From the cell containing the given text, extract its center point as (X, Y) coordinate. 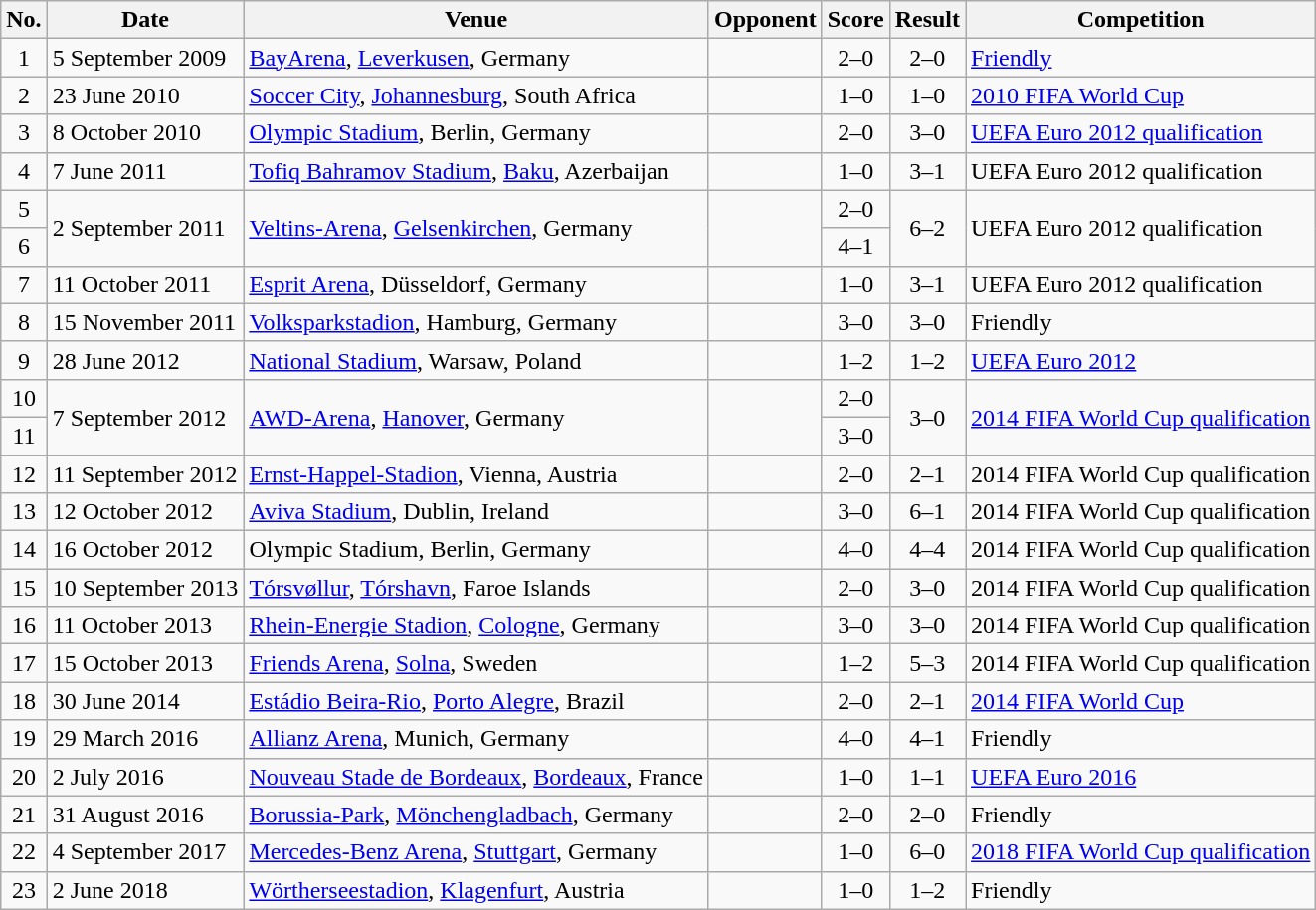
Ernst-Happel-Stadion, Vienna, Austria (476, 474)
2 July 2016 (145, 777)
8 October 2010 (145, 133)
8 (24, 322)
6–0 (927, 852)
Tórsvøllur, Tórshavn, Faroe Islands (476, 588)
13 (24, 512)
15 October 2013 (145, 663)
10 (24, 398)
Mercedes-Benz Arena, Stuttgart, Germany (476, 852)
2014 FIFA World Cup (1141, 701)
Tofiq Bahramov Stadium, Baku, Azerbaijan (476, 171)
AWD-Arena, Hanover, Germany (476, 417)
Esprit Arena, Düsseldorf, Germany (476, 284)
12 (24, 474)
Borussia-Park, Mönchengladbach, Germany (476, 815)
Soccer City, Johannesburg, South Africa (476, 95)
Opponent (765, 20)
18 (24, 701)
11 (24, 436)
Rhein-Energie Stadion, Cologne, Germany (476, 626)
Competition (1141, 20)
10 September 2013 (145, 588)
2018 FIFA World Cup qualification (1141, 852)
22 (24, 852)
Allianz Arena, Munich, Germany (476, 739)
28 June 2012 (145, 360)
2 September 2011 (145, 228)
20 (24, 777)
2 (24, 95)
No. (24, 20)
12 October 2012 (145, 512)
11 October 2011 (145, 284)
2 June 2018 (145, 890)
11 October 2013 (145, 626)
1–1 (927, 777)
Date (145, 20)
21 (24, 815)
31 August 2016 (145, 815)
9 (24, 360)
6–2 (927, 228)
3 (24, 133)
Estádio Beira-Rio, Porto Alegre, Brazil (476, 701)
4–4 (927, 550)
17 (24, 663)
7 (24, 284)
16 October 2012 (145, 550)
Wörtherseestadion, Klagenfurt, Austria (476, 890)
Volksparkstadion, Hamburg, Germany (476, 322)
23 (24, 890)
Venue (476, 20)
7 September 2012 (145, 417)
30 June 2014 (145, 701)
4 September 2017 (145, 852)
16 (24, 626)
5 September 2009 (145, 58)
23 June 2010 (145, 95)
11 September 2012 (145, 474)
6–1 (927, 512)
7 June 2011 (145, 171)
6 (24, 247)
1 (24, 58)
14 (24, 550)
19 (24, 739)
Veltins-Arena, Gelsenkirchen, Germany (476, 228)
29 March 2016 (145, 739)
5 (24, 209)
4 (24, 171)
UEFA Euro 2016 (1141, 777)
National Stadium, Warsaw, Poland (476, 360)
UEFA Euro 2012 (1141, 360)
Nouveau Stade de Bordeaux, Bordeaux, France (476, 777)
15 (24, 588)
2010 FIFA World Cup (1141, 95)
Aviva Stadium, Dublin, Ireland (476, 512)
15 November 2011 (145, 322)
BayArena, Leverkusen, Germany (476, 58)
5–3 (927, 663)
Friends Arena, Solna, Sweden (476, 663)
Result (927, 20)
Score (855, 20)
